Capture the cell that displays the provided text and extract its (X, Y) central coordinate. 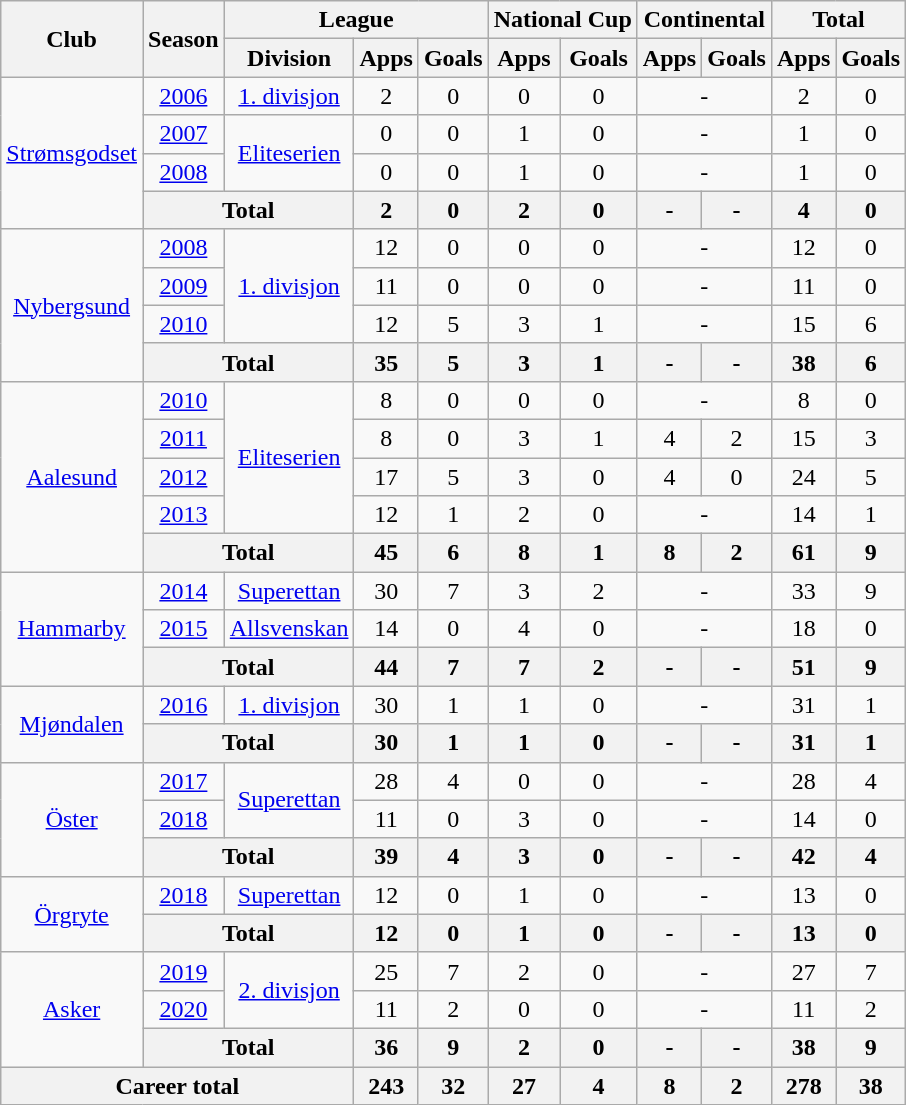
2006 (183, 96)
24 (803, 477)
Öster (72, 819)
Hammarby (72, 629)
33 (803, 591)
Division (289, 58)
Strømsgodset (72, 153)
32 (453, 1085)
2009 (183, 286)
2016 (183, 705)
36 (386, 1047)
Asker (72, 1009)
2017 (183, 781)
2019 (183, 971)
Club (72, 39)
League (356, 20)
Mjøndalen (72, 724)
44 (386, 667)
2015 (183, 629)
Career total (178, 1085)
2014 (183, 591)
Nybergsund (72, 305)
Aalesund (72, 476)
Continental (704, 20)
243 (386, 1085)
45 (386, 553)
51 (803, 667)
Allsvenskan (289, 629)
17 (386, 477)
35 (386, 362)
2020 (183, 1009)
Season (183, 39)
42 (803, 857)
25 (386, 971)
39 (386, 857)
2013 (183, 515)
278 (803, 1085)
2007 (183, 134)
61 (803, 553)
2011 (183, 438)
Örgryte (72, 914)
2012 (183, 477)
18 (803, 629)
2. divisjon (289, 990)
National Cup (562, 20)
